Pinpoint the cell where the given text exists, returning its [X, Y] midpoint coordinate. 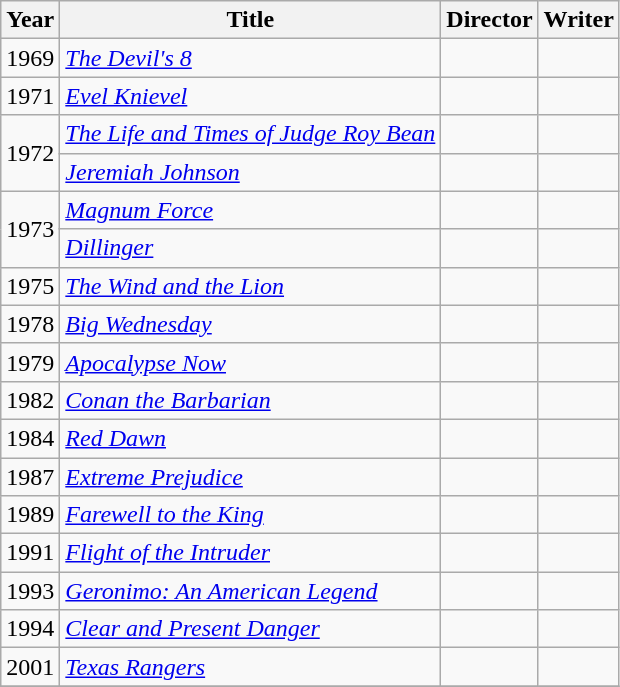
Geronimo: An American Legend [250, 591]
1979 [30, 362]
Conan the Barbarian [250, 400]
Title [250, 20]
Jeremiah Johnson [250, 172]
Year [30, 20]
Clear and Present Danger [250, 629]
Farewell to the King [250, 515]
1971 [30, 96]
Magnum Force [250, 210]
1969 [30, 58]
1994 [30, 629]
Red Dawn [250, 438]
Director [490, 20]
1993 [30, 591]
Apocalypse Now [250, 362]
Extreme Prejudice [250, 477]
Evel Knievel [250, 96]
1978 [30, 324]
Writer [578, 20]
Flight of the Intruder [250, 553]
1987 [30, 477]
1973 [30, 229]
Texas Rangers [250, 667]
1975 [30, 286]
The Wind and the Lion [250, 286]
1989 [30, 515]
1991 [30, 553]
The Devil's 8 [250, 58]
Big Wednesday [250, 324]
The Life and Times of Judge Roy Bean [250, 134]
1982 [30, 400]
Dillinger [250, 248]
1972 [30, 153]
1984 [30, 438]
2001 [30, 667]
